Identify which cell holds the provided text, then report its (X, Y) central coordinate. 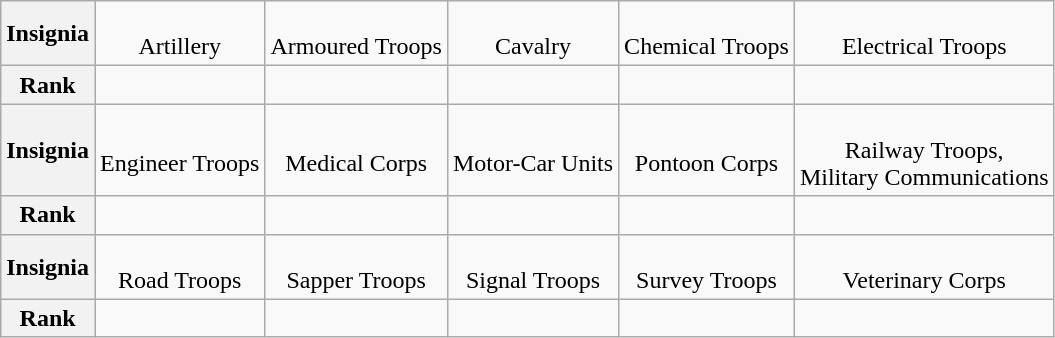
Motor-Car Units (532, 150)
Pontoon Corps (707, 150)
Armoured Troops (356, 34)
Sapper Troops (356, 266)
Artillery (180, 34)
Electrical Troops (924, 34)
Engineer Troops (180, 150)
Railway Troops,Military Communications (924, 150)
Chemical Troops (707, 34)
Veterinary Corps (924, 266)
Cavalry (532, 34)
Survey Troops (707, 266)
Road Troops (180, 266)
Signal Troops (532, 266)
Medical Corps (356, 150)
